Extract the [X, Y] coordinate from the center of the cell holding the provided text.  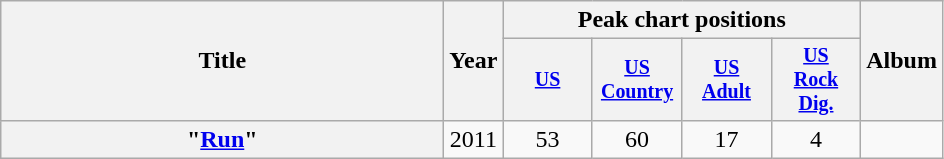
4 [816, 139]
Peak chart positions [682, 20]
US [548, 80]
17 [726, 139]
Year [474, 61]
60 [636, 139]
USAdult [726, 80]
Title [222, 61]
"Run" [222, 139]
53 [548, 139]
US Country [636, 80]
USRockDig. [816, 80]
2011 [474, 139]
Album [902, 61]
